Extract the (X, Y) coordinate from the center of the cell holding the provided text.  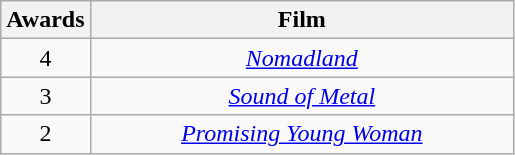
2 (46, 134)
Awards (46, 20)
Film (302, 20)
Promising Young Woman (302, 134)
Sound of Metal (302, 96)
3 (46, 96)
4 (46, 58)
Nomadland (302, 58)
